Output the (X, Y) coordinate of the center of the cell containing the given text.  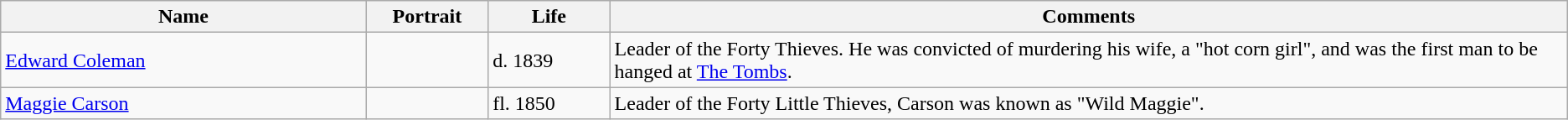
d. 1839 (549, 60)
Leader of the Forty Little Thieves, Carson was known as "Wild Maggie". (1089, 103)
fl. 1850 (549, 103)
Comments (1089, 17)
Name (183, 17)
Portrait (427, 17)
Maggie Carson (183, 103)
Life (549, 17)
Edward Coleman (183, 60)
Leader of the Forty Thieves. He was convicted of murdering his wife, a "hot corn girl", and was the first man to be hanged at The Tombs. (1089, 60)
